From the cell containing the given text, extract its center point as (x, y) coordinate. 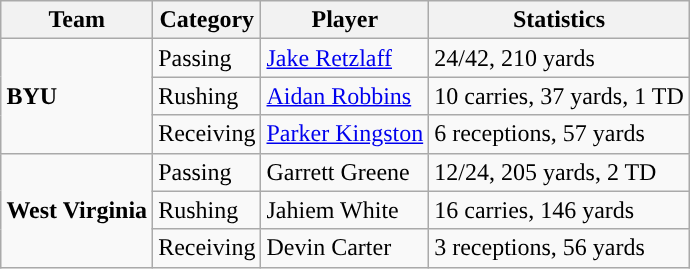
Jahiem White (345, 210)
16 carries, 146 yards (560, 210)
Garrett Greene (345, 172)
Parker Kingston (345, 134)
6 receptions, 57 yards (560, 134)
24/42, 210 yards (560, 58)
Statistics (560, 20)
Category (207, 20)
3 receptions, 56 yards (560, 248)
10 carries, 37 yards, 1 TD (560, 96)
Jake Retzlaff (345, 58)
12/24, 205 yards, 2 TD (560, 172)
Player (345, 20)
Team (77, 20)
BYU (77, 96)
Aidan Robbins (345, 96)
West Virginia (77, 210)
Devin Carter (345, 248)
